Pinpoint the cell where the given text exists, returning its (x, y) midpoint coordinate. 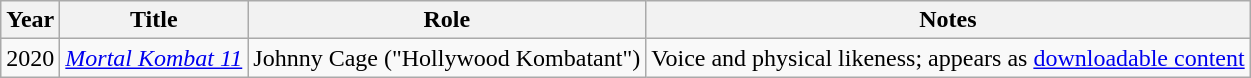
2020 (30, 58)
Voice and physical likeness; appears as downloadable content (948, 58)
Johnny Cage ("Hollywood Kombatant") (447, 58)
Year (30, 20)
Title (154, 20)
Notes (948, 20)
Mortal Kombat 11 (154, 58)
Role (447, 20)
